Return the [X, Y] coordinate for the center point of the cell that contains the specified text.  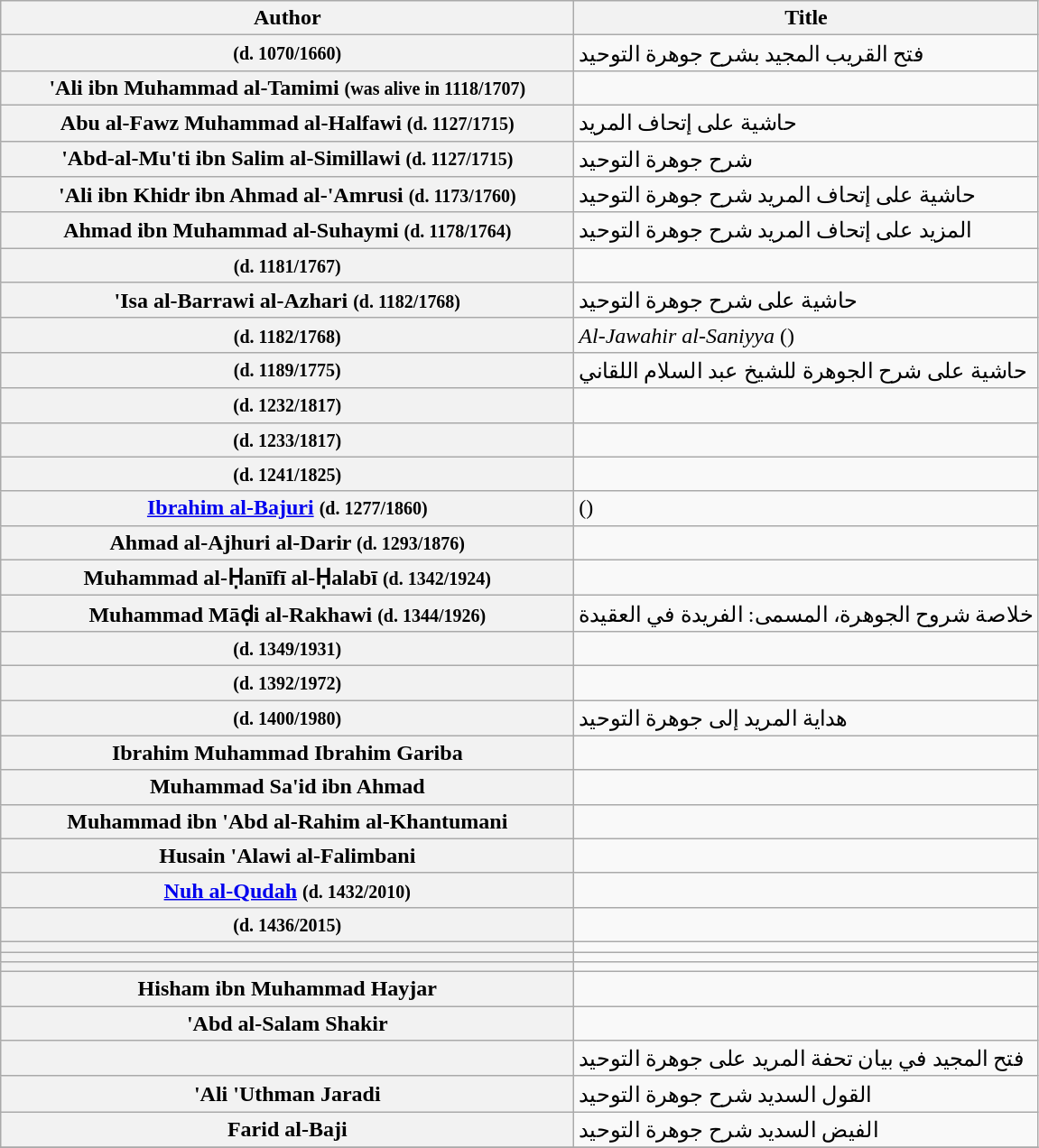
Muhammad Māḍi al-Rakhawi (d. 1344/1926) [287, 614]
() [806, 508]
(d. 1436/2015) [287, 924]
'Abd-al-Mu'ti ibn Salim al-Simillawi (d. 1127/1715) [287, 159]
حاشية على شرح الجوهرة للشيخ عبد السلام اللقاني [806, 370]
(d. 1232/1817) [287, 405]
Author [287, 18]
حاشية على شرح جوهرة التوحيد [806, 301]
Ibrahim Muhammad Ibrahim Gariba [287, 753]
Al-Jawahir al-Saniyya () [806, 335]
Husain 'Alawi al-Falimbani [287, 856]
المزيد على إتحاف المريد شرح جوهرة التوحيد [806, 230]
هداية المريد إلى جوهرة التوحيد [806, 718]
Abu al-Fawz Muhammad al-Halfawi (d. 1127/1715) [287, 123]
Nuh al-Qudah (d. 1432/2010) [287, 890]
(d. 1233/1817) [287, 440]
(d. 1189/1775) [287, 370]
الفيض السديد شرح جوهرة التوحيد [806, 1130]
Muhammad ibn 'Abd al-Rahim al-Khantumani [287, 821]
فتح القريب المجيد بشرح جوهرة التوحيد [806, 53]
'Ali ibn Muhammad al-Tamimi (was alive in 1118/1707) [287, 88]
Muhammad al-Ḥanīfī al-Ḥalabī (d. 1342/1924) [287, 578]
Title [806, 18]
شرح جوهرة التوحيد [806, 159]
'Ali ibn Khidr ibn Ahmad al-'Amrusi (d. 1173/1760) [287, 195]
(d. 1392/1972) [287, 682]
Ibrahim al-Bajuri (d. 1277/1860) [287, 508]
Ahmad al-Ajhuri al-Darir (d. 1293/1876) [287, 542]
(d. 1070/1660) [287, 53]
(d. 1241/1825) [287, 474]
(d. 1181/1767) [287, 265]
'Isa al-Barrawi al-Azhari (d. 1182/1768) [287, 301]
حاشية على إتحاف المريد [806, 123]
Hisham ibn Muhammad Hayjar [287, 989]
فتح المجيد في بيان تحفة المريد على جوهرة التوحيد [806, 1059]
Muhammad Sa'id ibn Ahmad [287, 787]
(d. 1349/1931) [287, 648]
(d. 1400/1980) [287, 718]
حاشية على إتحاف المريد شرح جوهرة التوحيد [806, 195]
Farid al-Baji [287, 1130]
Ahmad ibn Muhammad al-Suhaymi (d. 1178/1764) [287, 230]
'Abd al-Salam Shakir [287, 1023]
'Ali 'Uthman Jaradi [287, 1094]
القول السديد شرح جوهرة التوحيد [806, 1094]
(d. 1182/1768) [287, 335]
خلاصة شروح الجوهرة، المسمى: الفريدة في العقيدة [806, 614]
